Extract the [x, y] coordinate from the center of the cell holding the provided text.  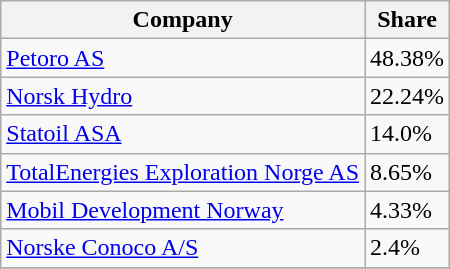
Statoil ASA [183, 134]
Petoro AS [183, 58]
2.4% [408, 248]
22.24% [408, 96]
14.0% [408, 134]
4.33% [408, 210]
8.65% [408, 172]
TotalEnergies Exploration Norge AS [183, 172]
Share [408, 20]
Mobil Development Norway [183, 210]
Company [183, 20]
48.38% [408, 58]
Norske Conoco A/S [183, 248]
Norsk Hydro [183, 96]
